Search for the cell housing the specified text and yield its [x, y] center coordinate. 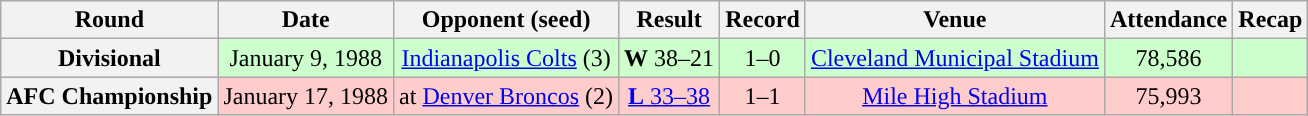
Date [306, 20]
1–0 [763, 58]
L 33–38 [670, 96]
78,586 [1168, 58]
Opponent (seed) [506, 20]
Indianapolis Colts (3) [506, 58]
Attendance [1168, 20]
AFC Championship [110, 96]
Round [110, 20]
Mile High Stadium [954, 96]
Recap [1270, 20]
Venue [954, 20]
at Denver Broncos (2) [506, 96]
January 17, 1988 [306, 96]
Cleveland Municipal Stadium [954, 58]
January 9, 1988 [306, 58]
75,993 [1168, 96]
Divisional [110, 58]
Result [670, 20]
W 38–21 [670, 58]
Record [763, 20]
1–1 [763, 96]
